Return (x, y) of the center of cell containing provided text 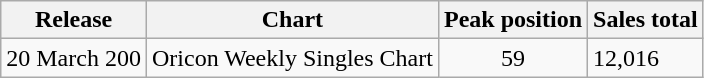
Sales total (646, 20)
59 (512, 58)
Chart (292, 20)
Peak position (512, 20)
12,016 (646, 58)
20 March 200 (74, 58)
Oricon Weekly Singles Chart (292, 58)
Release (74, 20)
